Output the (x, y) coordinate of the center of the cell containing the given text.  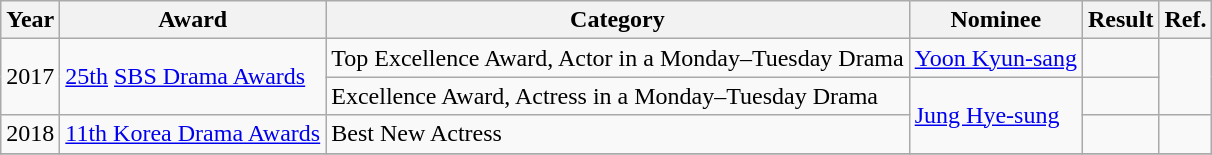
Ref. (1186, 20)
Nominee (996, 20)
Yoon Kyun-sang (996, 58)
Best New Actress (618, 134)
Jung Hye-sung (996, 115)
11th Korea Drama Awards (193, 134)
Award (193, 20)
2018 (30, 134)
Category (618, 20)
25th SBS Drama Awards (193, 77)
Top Excellence Award, Actor in a Monday–Tuesday Drama (618, 58)
Excellence Award, Actress in a Monday–Tuesday Drama (618, 96)
Result (1121, 20)
2017 (30, 77)
Year (30, 20)
